Locate the cell with the specified text and output its (x, y) center coordinate. 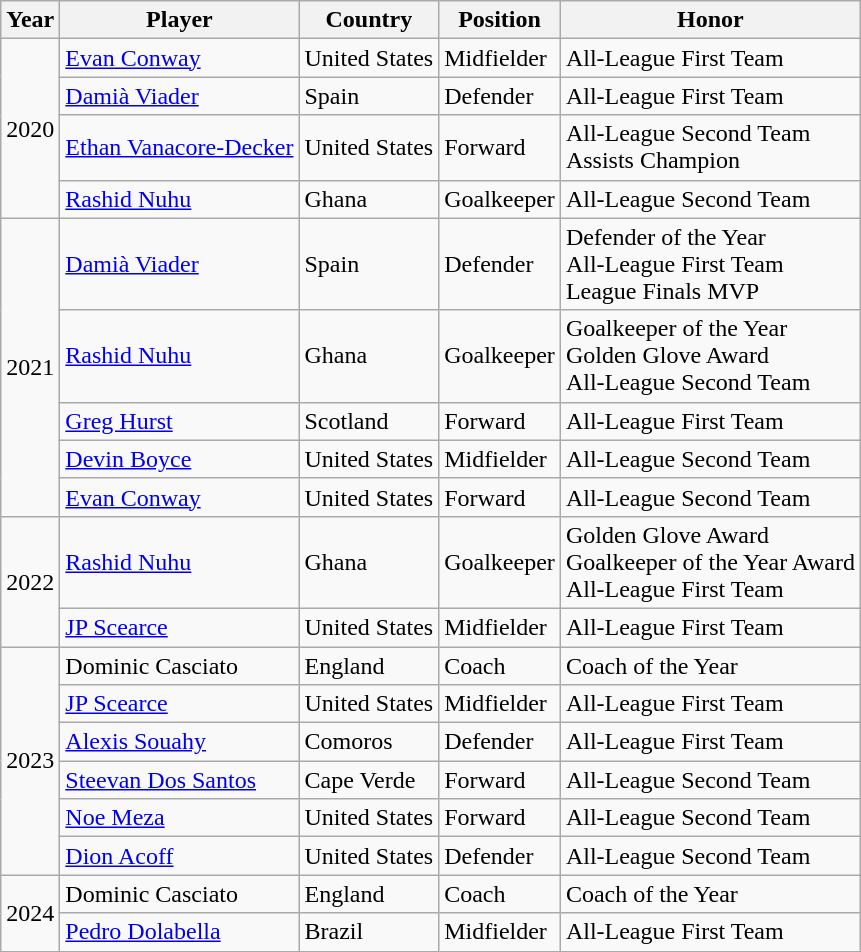
Noe Meza (180, 818)
Greg Hurst (180, 421)
Player (180, 20)
Comoros (369, 742)
Alexis Souahy (180, 742)
All-League Second TeamAssists Champion (710, 148)
Devin Boyce (180, 459)
2024 (30, 913)
Defender of the YearAll-League First TeamLeague Finals MVP (710, 264)
Steevan Dos Santos (180, 780)
2023 (30, 760)
Year (30, 20)
Golden Glove AwardGoalkeeper of the Year AwardAll-League First Team (710, 562)
Position (500, 20)
Honor (710, 20)
Cape Verde (369, 780)
Pedro Dolabella (180, 932)
Scotland (369, 421)
Ethan Vanacore-Decker (180, 148)
Brazil (369, 932)
Dion Acoff (180, 856)
Country (369, 20)
Goalkeeper of the YearGolden Glove AwardAll-League Second Team (710, 356)
2021 (30, 367)
2022 (30, 581)
2020 (30, 128)
